Extract the [x, y] coordinate from the center of the cell holding the provided text.  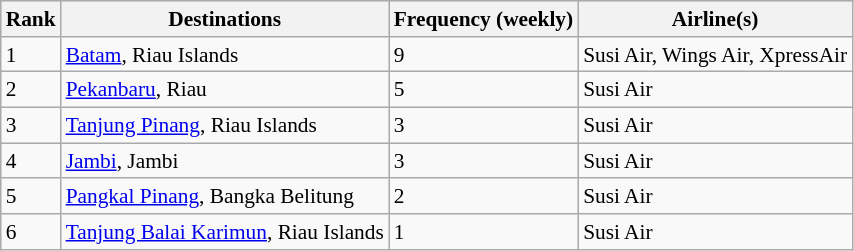
Frequency (weekly) [484, 19]
4 [31, 161]
Susi Air, Wings Air, XpressAir [715, 55]
9 [484, 55]
Airline(s) [715, 19]
Destinations [225, 19]
Tanjung Balai Karimun, Riau Islands [225, 232]
Jambi, Jambi [225, 161]
Pekanbaru, Riau [225, 90]
Pangkal Pinang, Bangka Belitung [225, 197]
6 [31, 232]
Batam, Riau Islands [225, 55]
Rank [31, 19]
Tanjung Pinang, Riau Islands [225, 126]
